From the cell containing the given text, extract its center point as (x, y) coordinate. 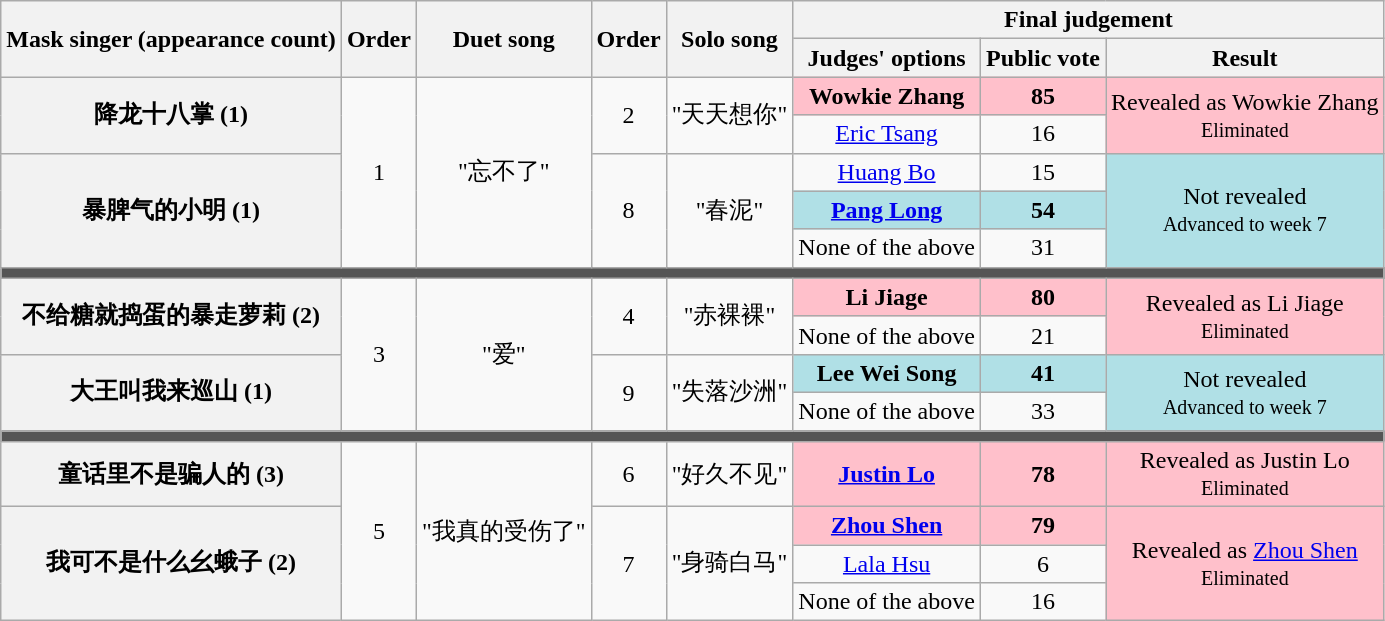
大王叫我来巡山 (1) (172, 392)
5 (378, 532)
"我真的受伤了" (504, 532)
童话里不是骗人的 (3) (172, 474)
79 (1042, 526)
Li Jiage (887, 297)
80 (1042, 297)
2 (628, 115)
1 (378, 172)
"天天想你" (730, 115)
7 (628, 564)
降龙十八掌 (1) (172, 115)
"赤裸裸" (730, 316)
Lee Wei Song (887, 373)
Huang Bo (887, 172)
Justin Lo (887, 474)
41 (1042, 373)
Zhou Shen (887, 526)
Public vote (1042, 58)
"春泥" (730, 210)
31 (1042, 248)
3 (378, 354)
Eric Tsang (887, 134)
暴脾气的小明 (1) (172, 210)
9 (628, 392)
Revealed as Li JiageEliminated (1246, 316)
Final judgement (1088, 20)
"忘不了" (504, 172)
21 (1042, 335)
78 (1042, 474)
8 (628, 210)
"失落沙洲" (730, 392)
不给糖就捣蛋的暴走萝莉 (2) (172, 316)
Judges' options (887, 58)
85 (1042, 96)
Wowkie Zhang (887, 96)
"好久不见" (730, 474)
"身骑白马" (730, 564)
我可不是什么幺蛾子 (2) (172, 564)
Lala Hsu (887, 564)
Mask singer (appearance count) (172, 39)
"爱" (504, 354)
Revealed as Zhou ShenEliminated (1246, 564)
15 (1042, 172)
Result (1246, 58)
4 (628, 316)
Duet song (504, 39)
Revealed as Justin LoEliminated (1246, 474)
33 (1042, 411)
Revealed as Wowkie ZhangEliminated (1246, 115)
Solo song (730, 39)
Pang Long (887, 210)
54 (1042, 210)
